Capture the cell that displays the provided text and extract its (X, Y) central coordinate. 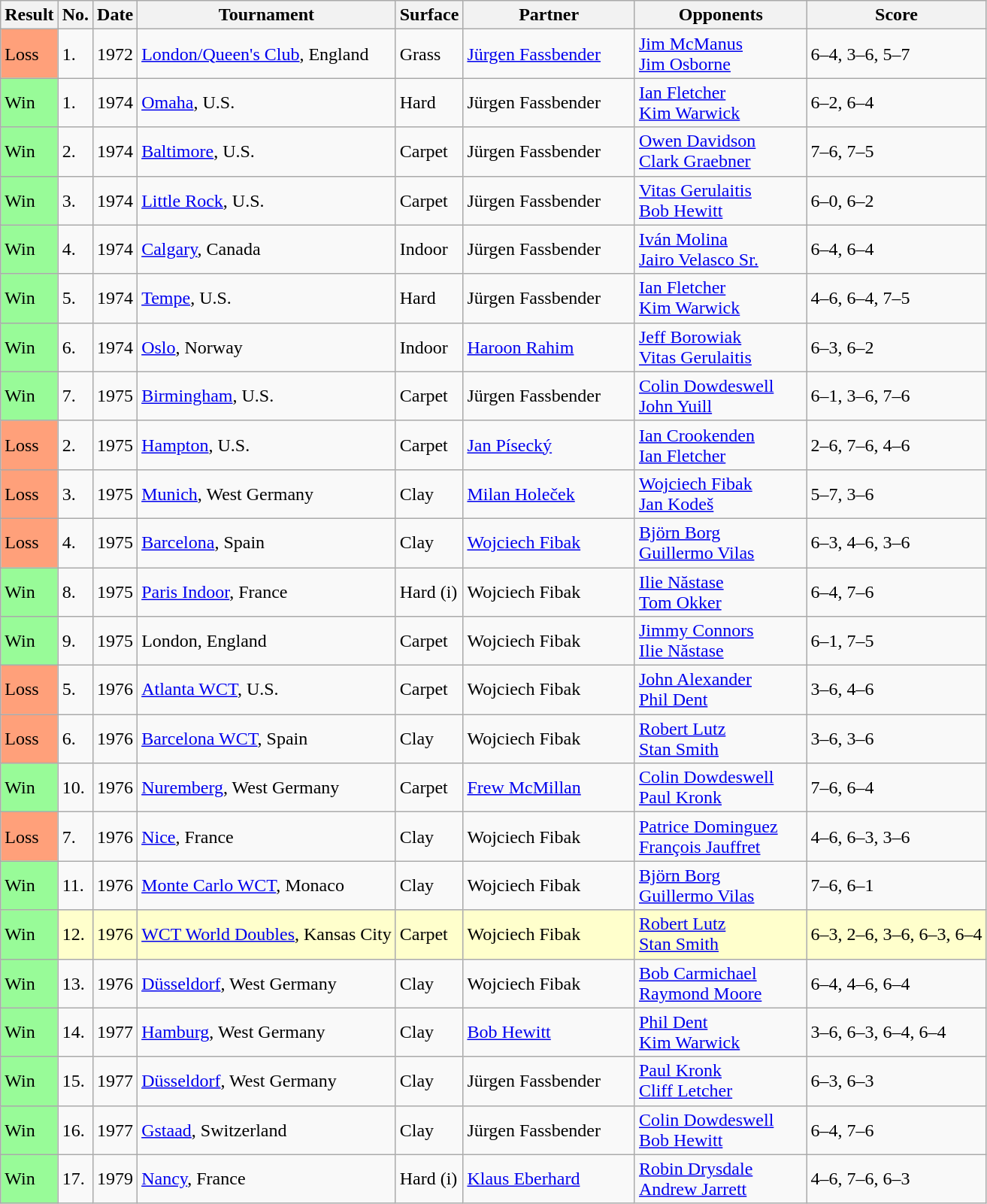
Surface (429, 15)
Iván Molina Jairo Velasco Sr. (720, 250)
6–3, 6–3 (896, 1081)
14. (75, 1032)
9. (75, 641)
Partner (549, 15)
Jeff Borowiak Vitas Gerulaitis (720, 347)
Paris Indoor, France (267, 591)
7–6, 6–4 (896, 788)
Omaha, U.S. (267, 102)
Barcelona WCT, Spain (267, 738)
7–6, 6–1 (896, 886)
10. (75, 788)
John Alexander Phil Dent (720, 690)
Oslo, Norway (267, 347)
Result (29, 15)
Wojciech Fibak Jan Kodeš (720, 493)
3–6, 6–3, 6–4, 6–4 (896, 1032)
Gstaad, Switzerland (267, 1130)
16. (75, 1130)
Owen Davidson Clark Graebner (720, 152)
6–0, 6–2 (896, 200)
Grass (429, 54)
Hampton, U.S. (267, 445)
Calgary, Canada (267, 250)
Nuremberg, West Germany (267, 788)
London/Queen's Club, England (267, 54)
Jan Písecký (549, 445)
Frew McMillan (549, 788)
3–6, 4–6 (896, 690)
Barcelona, Spain (267, 543)
Colin Dowdeswell Bob Hewitt (720, 1130)
Klaus Eberhard (549, 1179)
1972 (116, 54)
6–3, 2–6, 3–6, 6–3, 6–4 (896, 934)
Tempe, U.S. (267, 298)
Jimmy Connors Ilie Năstase (720, 641)
Ian Crookenden Ian Fletcher (720, 445)
Monte Carlo WCT, Monaco (267, 886)
Baltimore, U.S. (267, 152)
6–4, 3–6, 5–7 (896, 54)
Bob Hewitt (549, 1032)
11. (75, 886)
1979 (116, 1179)
Tournament (267, 15)
Jim McManus Jim Osborne (720, 54)
Robin Drysdale Andrew Jarrett (720, 1179)
8. (75, 591)
Hamburg, West Germany (267, 1032)
Milan Holeček (549, 493)
Score (896, 15)
Patrice Dominguez François Jauffret (720, 836)
Phil Dent Kim Warwick (720, 1032)
17. (75, 1179)
5–7, 3–6 (896, 493)
Haroon Rahim (549, 347)
6–1, 3–6, 7–6 (896, 396)
12. (75, 934)
London, England (267, 641)
2–6, 7–6, 4–6 (896, 445)
13. (75, 984)
6–2, 6–4 (896, 102)
4–6, 7–6, 6–3 (896, 1179)
7–6, 7–5 (896, 152)
Birmingham, U.S. (267, 396)
Vitas Gerulaitis Bob Hewitt (720, 200)
6–4, 4–6, 6–4 (896, 984)
Nancy, France (267, 1179)
4–6, 6–3, 3–6 (896, 836)
Ilie Năstase Tom Okker (720, 591)
6–3, 4–6, 3–6 (896, 543)
4–6, 6–4, 7–5 (896, 298)
No. (75, 15)
Atlanta WCT, U.S. (267, 690)
6–4, 6–4 (896, 250)
Paul Kronk Cliff Letcher (720, 1081)
WCT World Doubles, Kansas City (267, 934)
6–1, 7–5 (896, 641)
Munich, West Germany (267, 493)
Little Rock, U.S. (267, 200)
Opponents (720, 15)
Colin Dowdeswell John Yuill (720, 396)
3–6, 3–6 (896, 738)
15. (75, 1081)
6–3, 6–2 (896, 347)
Colin Dowdeswell Paul Kronk (720, 788)
Date (116, 15)
Bob Carmichael Raymond Moore (720, 984)
Nice, France (267, 836)
